Return the (x, y) coordinate for the center point of the cell that contains the specified text.  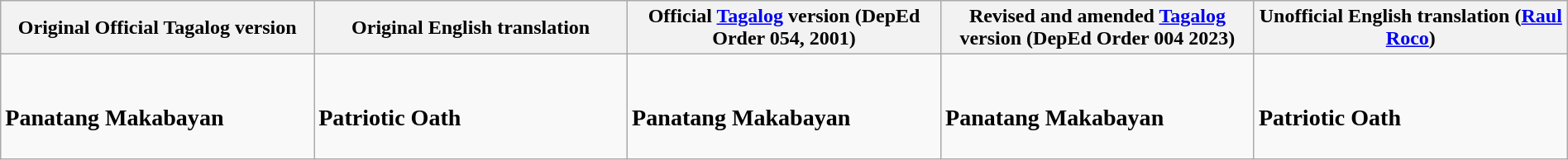
Revised and amended Tagalog version (DepEd Order 004 2023) (1097, 28)
Original English translation (471, 28)
Unofficial English translation (Raul Roco) (1411, 28)
Official Tagalog version (DepEd Order 054, 2001) (784, 28)
Original Official Tagalog version (157, 28)
